For the text-containing cell, return its midpoint in (x, y) coordinate format. 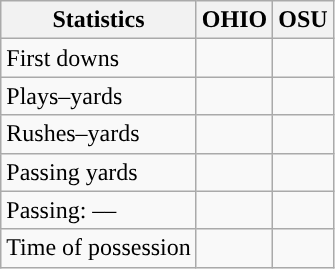
First downs (99, 58)
Passing yards (99, 172)
OHIO (234, 20)
Rushes–yards (99, 134)
OSU (303, 20)
Passing: –– (99, 210)
Time of possession (99, 248)
Statistics (99, 20)
Plays–yards (99, 96)
